From the cell containing the given text, extract its center point as [X, Y] coordinate. 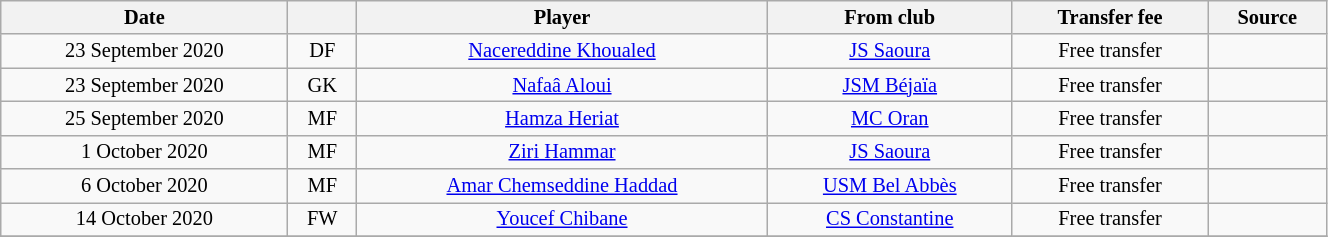
DF [322, 51]
From club [890, 17]
CS Constantine [890, 219]
Date [144, 17]
1 October 2020 [144, 152]
Transfer fee [1110, 17]
GK [322, 85]
Youcef Chibane [562, 219]
6 October 2020 [144, 186]
14 October 2020 [144, 219]
25 September 2020 [144, 118]
JSM Béjaïa [890, 85]
FW [322, 219]
Hamza Heriat [562, 118]
USM Bel Abbès [890, 186]
Ziri Hammar [562, 152]
Source [1267, 17]
Amar Chemseddine Haddad [562, 186]
Nacereddine Khoualed [562, 51]
Nafaâ Aloui [562, 85]
Player [562, 17]
MC Oran [890, 118]
